Provide the (X, Y) coordinate of the cell's center where the given text is located.  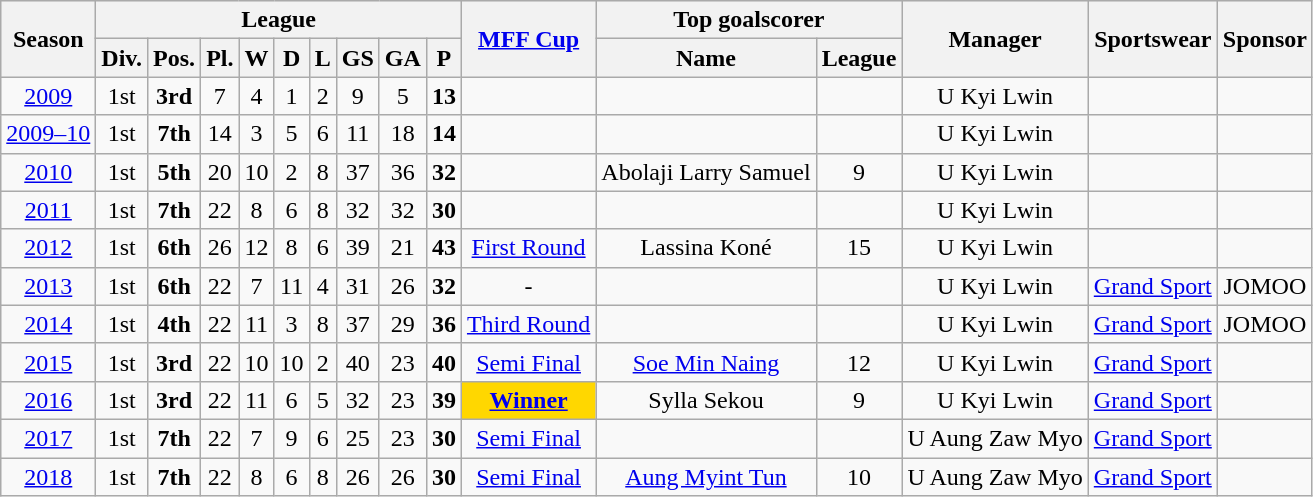
Abolaji Larry Samuel (706, 172)
Pos. (174, 58)
Manager (995, 39)
21 (402, 248)
Lassina Koné (706, 248)
Name (706, 58)
43 (444, 248)
4th (174, 324)
Div. (122, 58)
2013 (48, 286)
20 (220, 172)
2014 (48, 324)
5th (174, 172)
2017 (48, 438)
25 (358, 438)
2009 (48, 96)
2016 (48, 400)
Winner (528, 400)
Sylla Sekou (706, 400)
L (322, 58)
13 (444, 96)
15 (859, 248)
2012 (48, 248)
Soe Min Naing (706, 362)
Sponsor (1264, 39)
2011 (48, 210)
1 (292, 96)
29 (402, 324)
W (256, 58)
Aung Myint Tun (706, 477)
2009–10 (48, 134)
2015 (48, 362)
Season (48, 39)
Pl. (220, 58)
Top goalscorer (749, 20)
2018 (48, 477)
31 (358, 286)
18 (402, 134)
Third Round (528, 324)
GS (358, 58)
P (444, 58)
D (292, 58)
Sportswear (1152, 39)
2010 (48, 172)
MFF Cup (528, 39)
GA (402, 58)
First Round (528, 248)
- (528, 286)
